Determine the (x, y) coordinate at the center of the cell enclosing the given text.  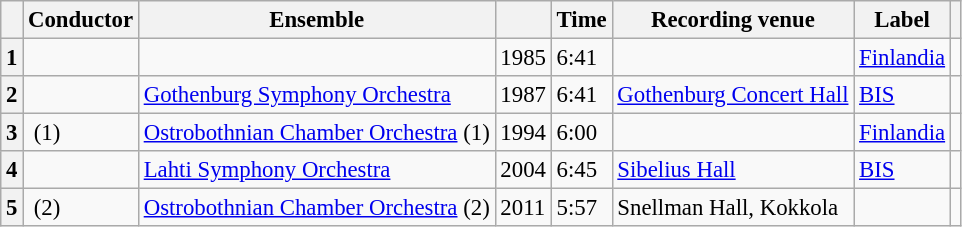
Gothenburg Symphony Orchestra (316, 95)
Sibelius Hall (733, 170)
1987 (523, 95)
5 (12, 208)
Recording venue (733, 20)
5:57 (582, 208)
4 (12, 170)
2004 (523, 170)
6:45 (582, 170)
Lahti Symphony Orchestra (316, 170)
2011 (523, 208)
1985 (523, 58)
Gothenburg Concert Hall (733, 95)
6:00 (582, 133)
Snellman Hall, Kokkola (733, 208)
(2) (81, 208)
3 (12, 133)
Ostrobothnian Chamber Orchestra (2) (316, 208)
1 (12, 58)
1994 (523, 133)
Ensemble (316, 20)
(1) (81, 133)
Time (582, 20)
Conductor (81, 20)
2 (12, 95)
Ostrobothnian Chamber Orchestra (1) (316, 133)
Label (902, 20)
